Locate the cell with the specified text and output its (X, Y) center coordinate. 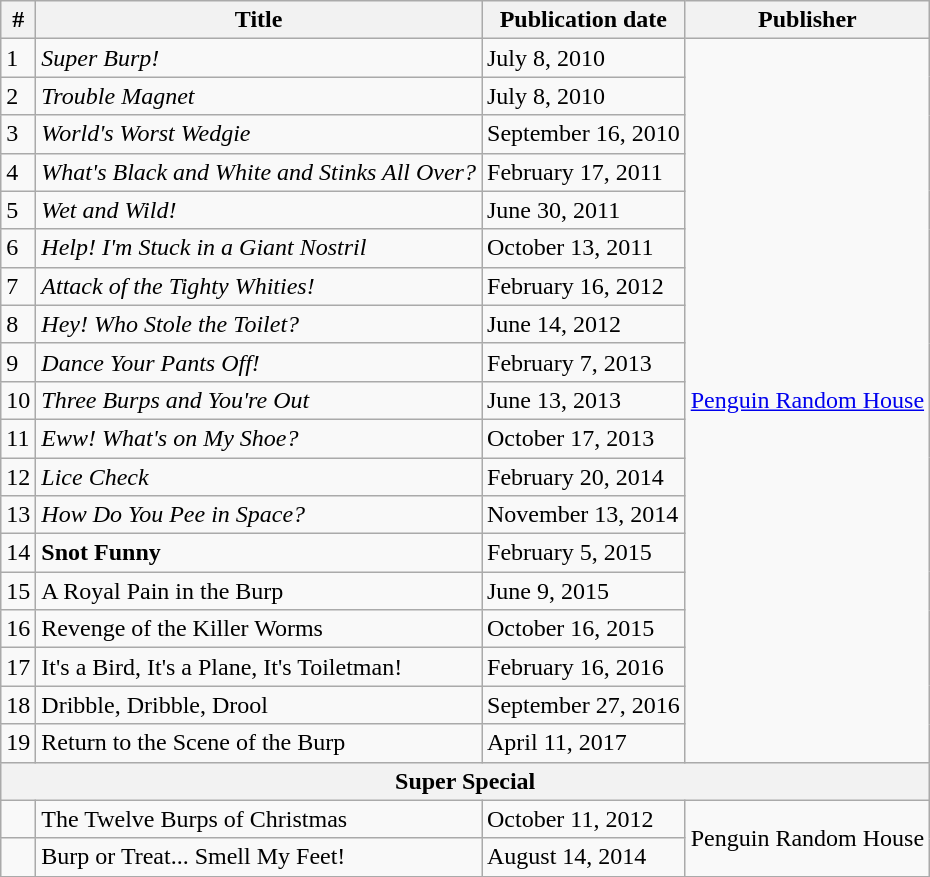
February 16, 2012 (584, 286)
Trouble Magnet (259, 96)
The Twelve Burps of Christmas (259, 819)
October 17, 2013 (584, 438)
Dribble, Dribble, Drool (259, 705)
February 20, 2014 (584, 477)
17 (18, 667)
Lice Check (259, 477)
11 (18, 438)
Snot Funny (259, 553)
1 (18, 58)
April 11, 2017 (584, 743)
A Royal Pain in the Burp (259, 591)
October 11, 2012 (584, 819)
October 13, 2011 (584, 248)
June 14, 2012 (584, 324)
What's Black and White and Stinks All Over? (259, 172)
Dance Your Pants Off! (259, 362)
November 13, 2014 (584, 515)
February 5, 2015 (584, 553)
9 (18, 362)
Return to the Scene of the Burp (259, 743)
14 (18, 553)
June 13, 2013 (584, 400)
Eww! What's on My Shoe? (259, 438)
Super Special (466, 781)
Help! I'm Stuck in a Giant Nostril (259, 248)
Wet and Wild! (259, 210)
Three Burps and You're Out (259, 400)
February 16, 2016 (584, 667)
August 14, 2014 (584, 857)
Publication date (584, 20)
June 30, 2011 (584, 210)
18 (18, 705)
19 (18, 743)
World's Worst Wedgie (259, 134)
5 (18, 210)
Publisher (807, 20)
September 16, 2010 (584, 134)
7 (18, 286)
Super Burp! (259, 58)
12 (18, 477)
Burp or Treat... Smell My Feet! (259, 857)
Title (259, 20)
13 (18, 515)
15 (18, 591)
Revenge of the Killer Worms (259, 629)
February 17, 2011 (584, 172)
June 9, 2015 (584, 591)
How Do You Pee in Space? (259, 515)
September 27, 2016 (584, 705)
16 (18, 629)
8 (18, 324)
Hey! Who Stole the Toilet? (259, 324)
4 (18, 172)
February 7, 2013 (584, 362)
# (18, 20)
6 (18, 248)
10 (18, 400)
3 (18, 134)
October 16, 2015 (584, 629)
Attack of the Tighty Whities! (259, 286)
2 (18, 96)
It's a Bird, It's a Plane, It's Toiletman! (259, 667)
